Capture the cell that displays the provided text and extract its (X, Y) central coordinate. 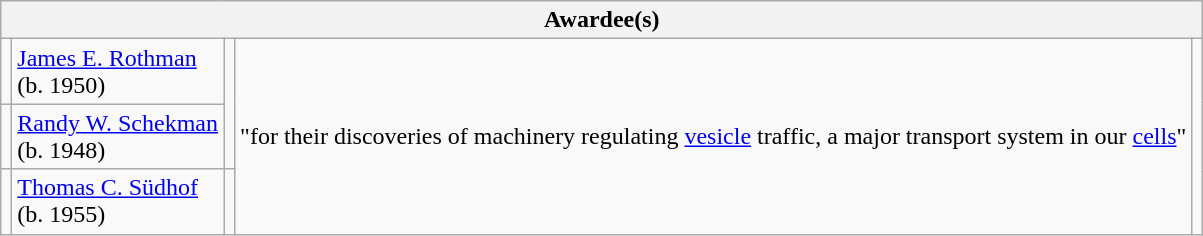
Thomas C. Südhof(b. 1955) (118, 202)
James E. Rothman(b. 1950) (118, 72)
Awardee(s) (602, 20)
Randy W. Schekman(b. 1948) (118, 136)
"for their discoveries of machinery regulating vesicle traffic, a major transport system in our cells" (714, 136)
